Provide the [x, y] coordinate of the cell's center where the given text is located.  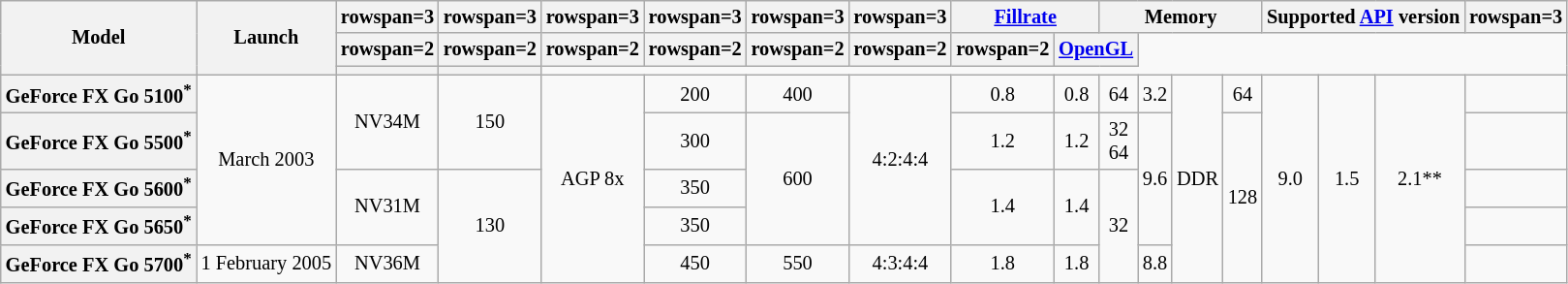
March 2003 [266, 159]
GeForce FX Go 5100* [99, 93]
NV34M [387, 122]
450 [695, 264]
DDR [1197, 178]
200 [695, 93]
550 [798, 264]
Launch [266, 37]
GeForce FX Go 5700* [99, 264]
32 [1119, 225]
1 February 2005 [266, 264]
400 [798, 93]
3264 [1119, 141]
2.1** [1420, 178]
GeForce FX Go 5650* [99, 225]
NV31M [387, 206]
1.5 [1346, 178]
9.0 [1290, 178]
Fillrate [1025, 16]
NV36M [387, 264]
150 [490, 122]
3.2 [1154, 93]
130 [490, 225]
128 [1243, 198]
600 [798, 178]
Model [99, 37]
300 [695, 141]
4:3:4:4 [900, 264]
4:2:4:4 [900, 159]
Memory [1181, 16]
AGP 8x [593, 178]
8.8 [1154, 264]
9.6 [1154, 178]
OpenGL [1096, 49]
GeForce FX Go 5500* [99, 141]
Supported API version [1364, 16]
GeForce FX Go 5600* [99, 188]
